From the cell containing the given text, extract its center point as [x, y] coordinate. 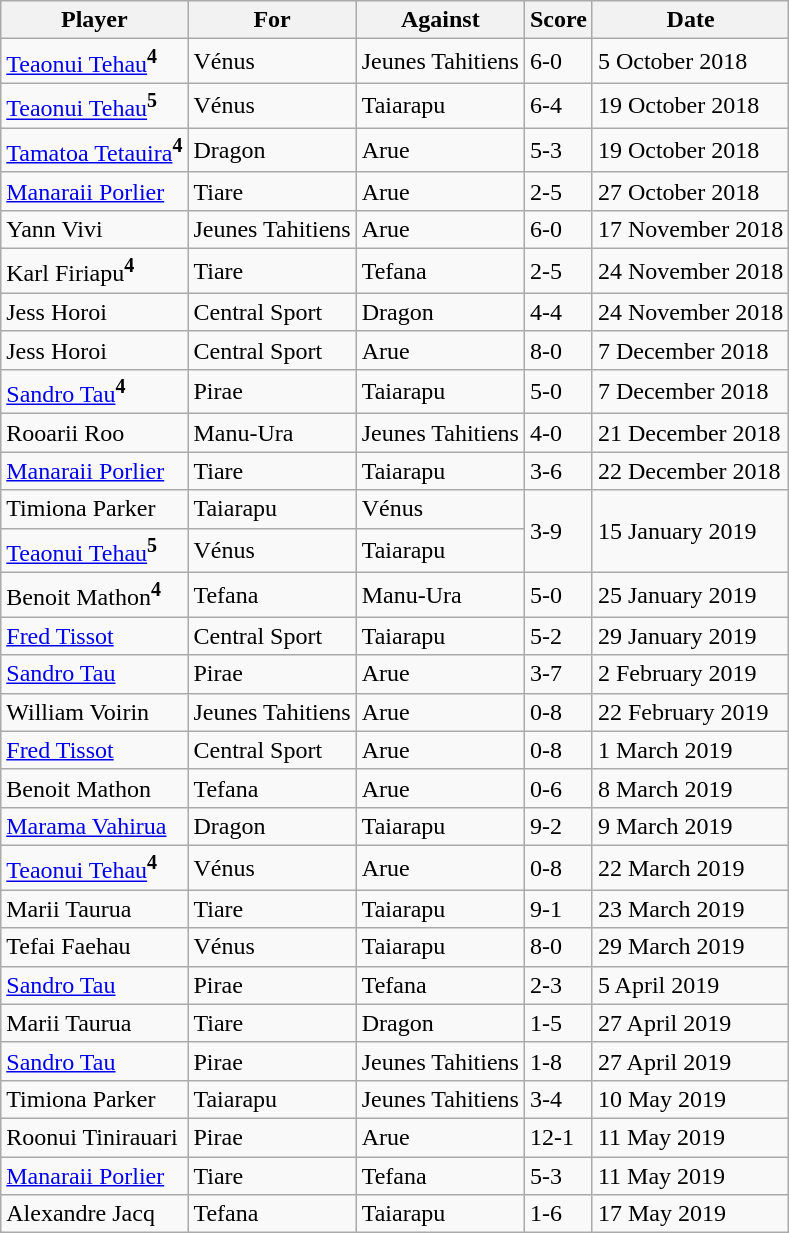
22 February 2019 [690, 712]
17 May 2019 [690, 1214]
5 October 2018 [690, 62]
2-3 [558, 985]
4-0 [558, 433]
Karl Firiapu4 [94, 272]
Player [94, 20]
6-4 [558, 106]
William Voirin [94, 712]
12-1 [558, 1137]
4-4 [558, 312]
Tamatoa Tetauira4 [94, 150]
3-4 [558, 1099]
Against [440, 20]
9-1 [558, 909]
29 January 2019 [690, 636]
3-7 [558, 674]
Marama Vahirua [94, 826]
29 March 2019 [690, 947]
15 January 2019 [690, 532]
Rooarii Roo [94, 433]
1-8 [558, 1061]
Yann Vivi [94, 230]
Sandro Tau4 [94, 392]
3-6 [558, 471]
Date [690, 20]
1-6 [558, 1214]
Alexandre Jacq [94, 1214]
9-2 [558, 826]
21 December 2018 [690, 433]
3-9 [558, 532]
0-6 [558, 788]
8 March 2019 [690, 788]
Score [558, 20]
22 December 2018 [690, 471]
5-2 [558, 636]
25 January 2019 [690, 596]
2 February 2019 [690, 674]
17 November 2018 [690, 230]
1 March 2019 [690, 750]
Roonui Tinirauari [94, 1137]
Benoit Mathon [94, 788]
10 May 2019 [690, 1099]
9 March 2019 [690, 826]
1-5 [558, 1023]
22 March 2019 [690, 868]
23 March 2019 [690, 909]
27 October 2018 [690, 191]
Benoit Mathon4 [94, 596]
5 April 2019 [690, 985]
For [272, 20]
Tefai Faehau [94, 947]
